Identify which cell holds the provided text, then report its [X, Y] central coordinate. 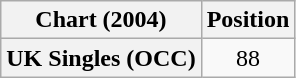
Chart (2004) [101, 20]
Position [248, 20]
88 [248, 58]
UK Singles (OCC) [101, 58]
